Find where the given text appears and provide that cell's center as (x, y) coordinate. 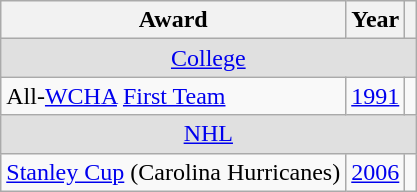
Year (376, 20)
All-WCHA First Team (174, 96)
Stanley Cup (Carolina Hurricanes) (174, 172)
NHL (208, 134)
College (208, 58)
2006 (376, 172)
Award (174, 20)
1991 (376, 96)
